Capture the cell that displays the provided text and extract its (x, y) central coordinate. 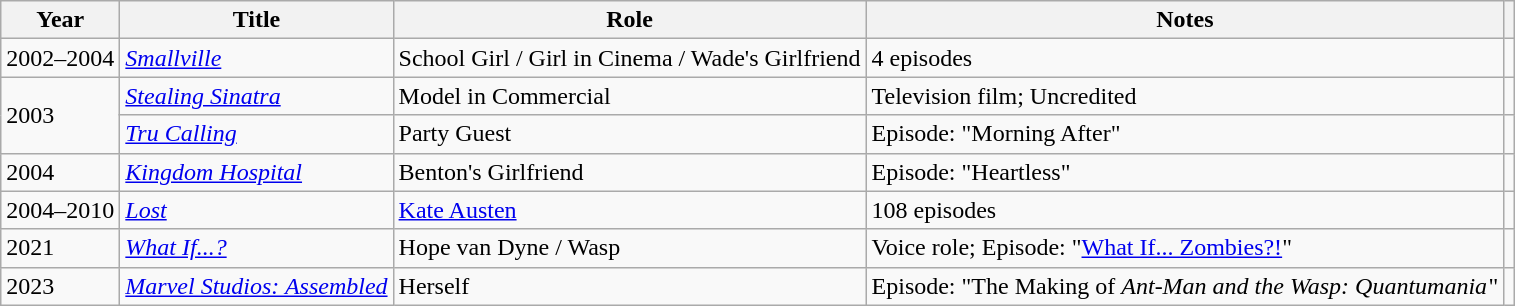
School Girl / Girl in Cinema / Wade's Girlfriend (630, 58)
Tru Calling (256, 134)
2003 (60, 115)
108 episodes (1185, 210)
Marvel Studios: Assembled (256, 286)
Lost (256, 210)
2021 (60, 248)
Hope van Dyne / Wasp (630, 248)
Notes (1185, 20)
Voice role; Episode: "What If... Zombies?!" (1185, 248)
Party Guest (630, 134)
Episode: "Heartless" (1185, 172)
Smallville (256, 58)
Television film; Uncredited (1185, 96)
What If...? (256, 248)
Kate Austen (630, 210)
Year (60, 20)
2004 (60, 172)
2002–2004 (60, 58)
Role (630, 20)
Herself (630, 286)
Episode: "The Making of Ant-Man and the Wasp: Quantumania " (1185, 286)
Episode: "Morning After" (1185, 134)
Stealing Sinatra (256, 96)
Benton's Girlfriend (630, 172)
2023 (60, 286)
Title (256, 20)
4 episodes (1185, 58)
Kingdom Hospital (256, 172)
2004–2010 (60, 210)
Model in Commercial (630, 96)
